Determine the [X, Y] coordinate at the center of the cell enclosing the given text.  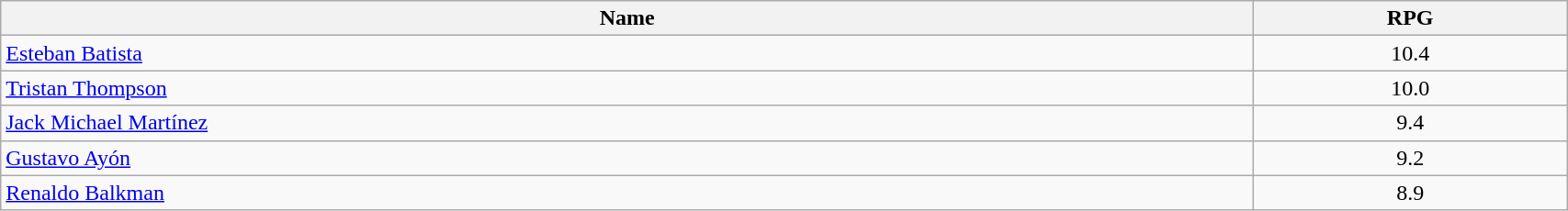
9.4 [1411, 123]
Gustavo Ayón [627, 158]
Tristan Thompson [627, 88]
RPG [1411, 18]
9.2 [1411, 158]
Esteban Batista [627, 53]
10.0 [1411, 88]
10.4 [1411, 53]
Jack Michael Martínez [627, 123]
Name [627, 18]
8.9 [1411, 193]
Renaldo Balkman [627, 193]
